Extract the [x, y] coordinate from the center of the cell holding the provided text.  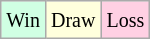
Win [24, 20]
Loss [126, 20]
Draw [72, 20]
